Provide the (x, y) coordinate of the cell's center where the given text is located.  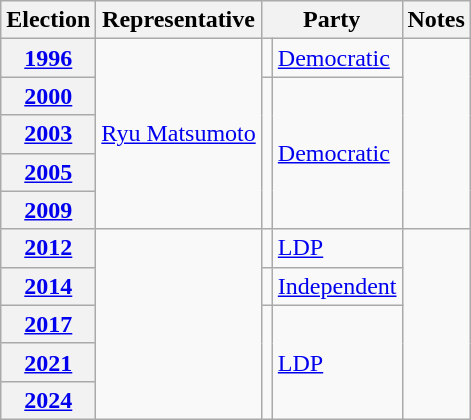
2024 (48, 400)
2021 (48, 362)
2005 (48, 172)
2003 (48, 134)
Notes (436, 20)
Independent (337, 286)
Party (332, 20)
1996 (48, 58)
Representative (178, 20)
2000 (48, 96)
Election (48, 20)
2017 (48, 324)
Ryu Matsumoto (178, 134)
2009 (48, 210)
2014 (48, 286)
2012 (48, 248)
